Identify which cell holds the provided text, then report its (x, y) central coordinate. 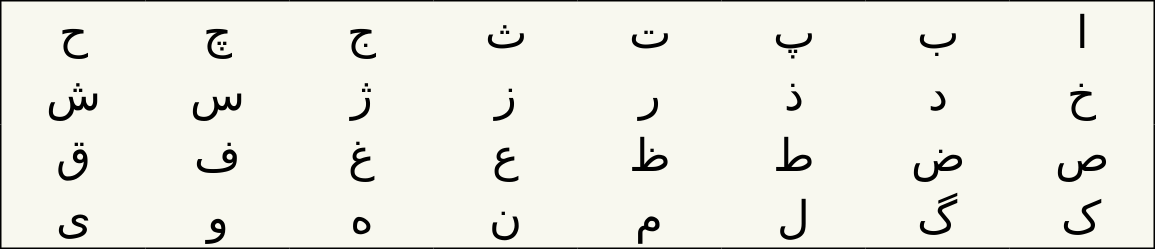
ر (650, 94)
ف (218, 155)
د (938, 94)
چ (218, 32)
ط (794, 155)
خ (1082, 94)
ص (1082, 155)
و (218, 217)
ث (506, 32)
ت (650, 32)
س (218, 94)
گ (938, 217)
ش (74, 94)
ژ (362, 94)
ن (506, 217)
ذ (794, 94)
ل (794, 217)
ی (74, 217)
غ (362, 155)
ه (362, 217)
ح (74, 32)
ب (938, 32)
ظ (650, 155)
ج (362, 32)
ع (506, 155)
ک (1082, 217)
ض (938, 155)
ا (1082, 32)
ق (74, 155)
پ (794, 32)
ز (506, 94)
م (650, 217)
